Find where the given text appears and provide that cell's center as (X, Y) coordinate. 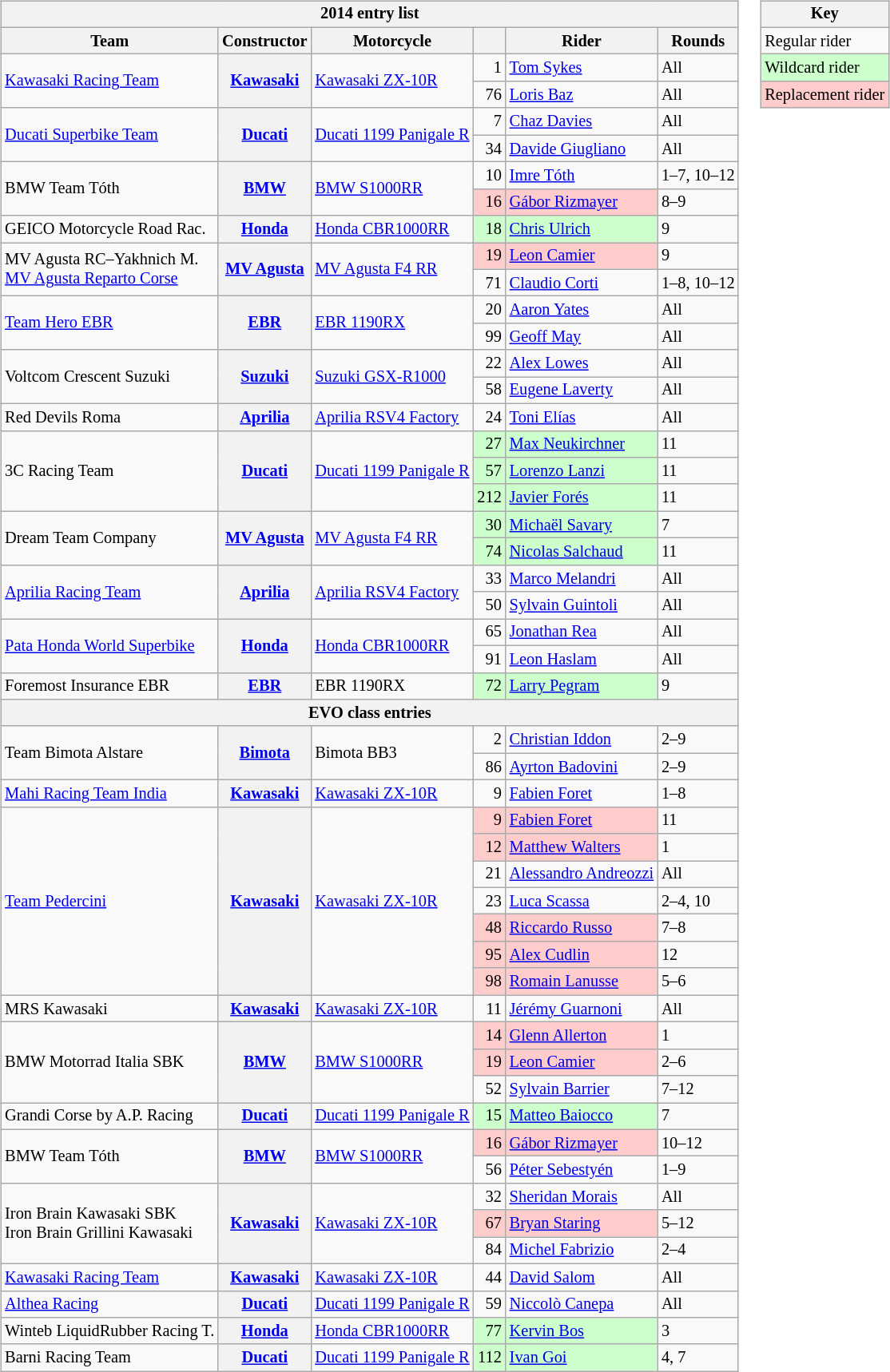
1–7, 10–12 (698, 176)
Toni Elías (582, 417)
3 (698, 1331)
3C Racing Team (109, 471)
Niccolò Canepa (582, 1304)
GEICO Motorcycle Road Rac. (109, 229)
7–12 (698, 1089)
10 (490, 176)
Alessandro Andreozzi (582, 874)
Péter Sebestyén (582, 1170)
57 (490, 471)
Mahi Racing Team India (109, 794)
Loris Baz (582, 95)
Davide Giugliano (582, 149)
Leon Haslam (582, 659)
Rounds (698, 41)
Michaël Savary (582, 525)
Michel Fabrizio (582, 1251)
Alex Cudlin (582, 955)
Red Devils Roma (109, 417)
Christian Iddon (582, 740)
Imre Tóth (582, 176)
Ayrton Badovini (582, 767)
Key (824, 14)
EVO class entries (369, 713)
212 (490, 498)
Marco Melandri (582, 578)
112 (490, 1358)
21 (490, 874)
Larry Pegram (582, 686)
Barni Racing Team (109, 1358)
59 (490, 1304)
Foremost Insurance EBR (109, 686)
50 (490, 605)
Lorenzo Lanzi (582, 471)
8–9 (698, 202)
24 (490, 417)
1–9 (698, 1170)
Romain Lanusse (582, 981)
33 (490, 578)
5–6 (698, 981)
Matthew Walters (582, 847)
Team Hero EBR (109, 323)
56 (490, 1170)
MV Agusta RC–Yakhnich M.MV Agusta Reparto Corse (109, 270)
Jérémy Guarnoni (582, 1009)
48 (490, 928)
Tom Sykes (582, 68)
Max Neukirchner (582, 444)
95 (490, 955)
67 (490, 1223)
65 (490, 632)
18 (490, 229)
Aaron Yates (582, 310)
Aprilia Racing Team (109, 591)
Suzuki GSX-R1000 (391, 377)
Suzuki (264, 377)
72 (490, 686)
91 (490, 659)
BMW Motorrad Italia SBK (109, 1062)
Kervin Bos (582, 1331)
27 (490, 444)
5–12 (698, 1223)
Ivan Goi (582, 1358)
Team (109, 41)
32 (490, 1197)
Geoff May (582, 337)
2 (490, 740)
Jonathan Rea (582, 632)
Sylvain Barrier (582, 1089)
Nicolas Salchaud (582, 552)
34 (490, 149)
2–4 (698, 1251)
2–4, 10 (698, 901)
Winteb LiquidRubber Racing T. (109, 1331)
4, 7 (698, 1358)
Iron Brain Kawasaki SBKIron Brain Grillini Kawasaki (109, 1223)
71 (490, 283)
Motorcycle (391, 41)
30 (490, 525)
52 (490, 1089)
Claudio Corti (582, 283)
1–8 (698, 794)
Eugene Laverty (582, 391)
1–8, 10–12 (698, 283)
22 (490, 363)
7–8 (698, 928)
23 (490, 901)
Regular rider (824, 41)
Riccardo Russo (582, 928)
Constructor (264, 41)
Luca Scassa (582, 901)
Team Pedercini (109, 901)
15 (490, 1116)
84 (490, 1251)
MRS Kawasaki (109, 1009)
Team Bimota Alstare (109, 752)
98 (490, 981)
Althea Racing (109, 1304)
Bimota (264, 752)
Dream Team Company (109, 538)
77 (490, 1331)
Ducati Superbike Team (109, 134)
Sheridan Morais (582, 1197)
76 (490, 95)
Sylvain Guintoli (582, 605)
2014 entry list (369, 14)
Glenn Allerton (582, 1036)
Bimota BB3 (391, 752)
Rider (582, 41)
Bryan Staring (582, 1223)
David Salom (582, 1277)
Javier Forés (582, 498)
Matteo Baiocco (582, 1116)
86 (490, 767)
Grandi Corse by A.P. Racing (109, 1116)
10–12 (698, 1143)
Pata Honda World Superbike (109, 645)
Replacement rider (824, 95)
Chris Ulrich (582, 229)
Voltcom Crescent Suzuki (109, 377)
Wildcard rider (824, 68)
20 (490, 310)
Alex Lowes (582, 363)
99 (490, 337)
14 (490, 1036)
Chaz Davies (582, 121)
2–6 (698, 1062)
44 (490, 1277)
58 (490, 391)
74 (490, 552)
